Pinpoint the cell where the given text exists, returning its [X, Y] midpoint coordinate. 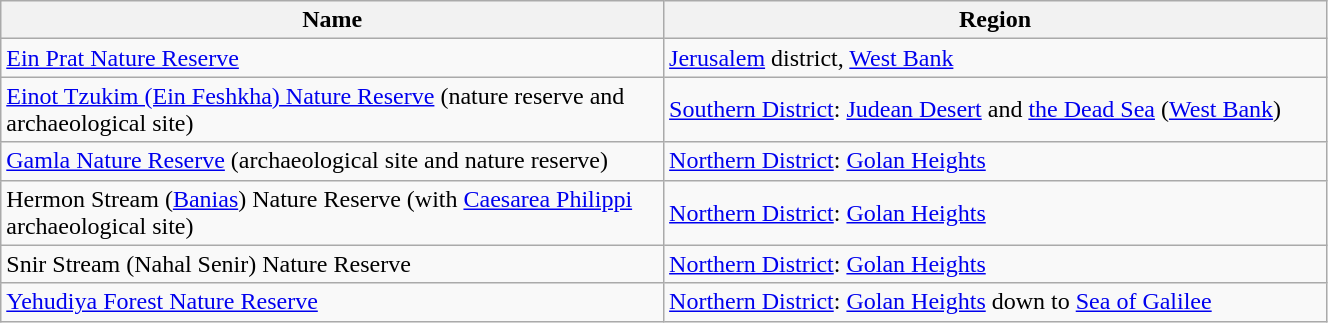
Name [332, 20]
Hermon Stream (Banias) Nature Reserve (with Caesarea Philippi archaeological site) [332, 212]
Einot Tzukim (Ein Feshkha) Nature Reserve (nature reserve and archaeological site) [332, 110]
Yehudiya Forest Nature Reserve [332, 302]
Northern District: Golan Heights down to Sea of Galilee [996, 302]
Jerusalem district, West Bank [996, 58]
Region [996, 20]
Snir Stream (Nahal Senir) Nature Reserve [332, 264]
Gamla Nature Reserve (archaeological site and nature reserve) [332, 161]
Southern District: Judean Desert and the Dead Sea (West Bank) [996, 110]
Ein Prat Nature Reserve [332, 58]
